Identify which cell holds the provided text, then report its [x, y] central coordinate. 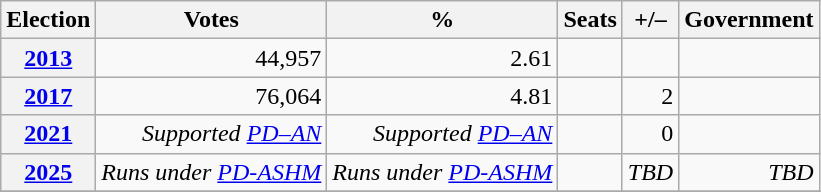
+/– [650, 20]
Votes [212, 20]
76,064 [212, 96]
44,957 [212, 58]
Seats [590, 20]
2 [650, 96]
Election [48, 20]
0 [650, 134]
2025 [48, 172]
% [442, 20]
Government [749, 20]
4.81 [442, 96]
2017 [48, 96]
2021 [48, 134]
2.61 [442, 58]
2013 [48, 58]
